Capture the cell that displays the provided text and extract its [X, Y] central coordinate. 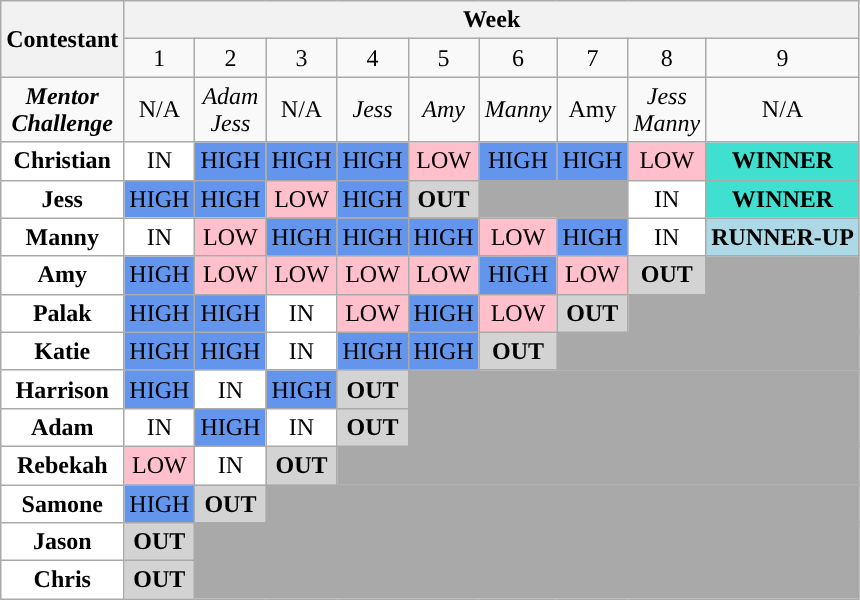
Rebekah [62, 465]
Adam [62, 427]
7 [592, 58]
JessManny [667, 110]
Harrison [62, 389]
AdamJess [230, 110]
2 [230, 58]
Katie [62, 351]
5 [444, 58]
6 [518, 58]
Contestant [62, 39]
3 [302, 58]
Chris [62, 580]
Samone [62, 503]
Christian [62, 161]
9 [783, 58]
1 [160, 58]
Mentor Challenge [62, 110]
Jason [62, 542]
4 [372, 58]
8 [667, 58]
RUNNER-UP [783, 237]
Palak [62, 313]
Week [492, 20]
